Locate the cell with the specified text and output its (x, y) center coordinate. 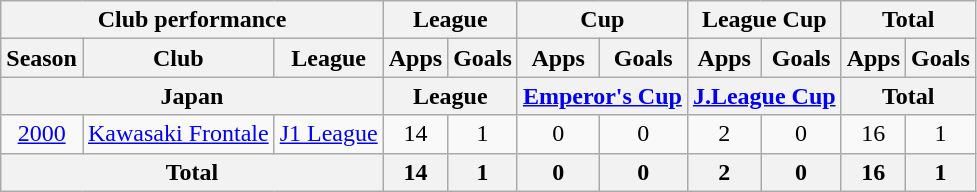
Cup (602, 20)
Kawasaki Frontale (178, 134)
Emperor's Cup (602, 96)
Japan (192, 96)
J.League Cup (764, 96)
Club performance (192, 20)
Season (42, 58)
League Cup (764, 20)
J1 League (328, 134)
2000 (42, 134)
Club (178, 58)
